Return the [x, y] coordinate for the center point of the cell that contains the specified text.  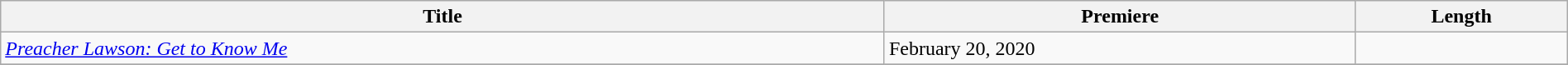
Length [1461, 17]
Premiere [1120, 17]
February 20, 2020 [1120, 48]
Title [443, 17]
Preacher Lawson: Get to Know Me [443, 48]
